Detect which cell encompasses the target text, then output its [x, y] center coordinate. 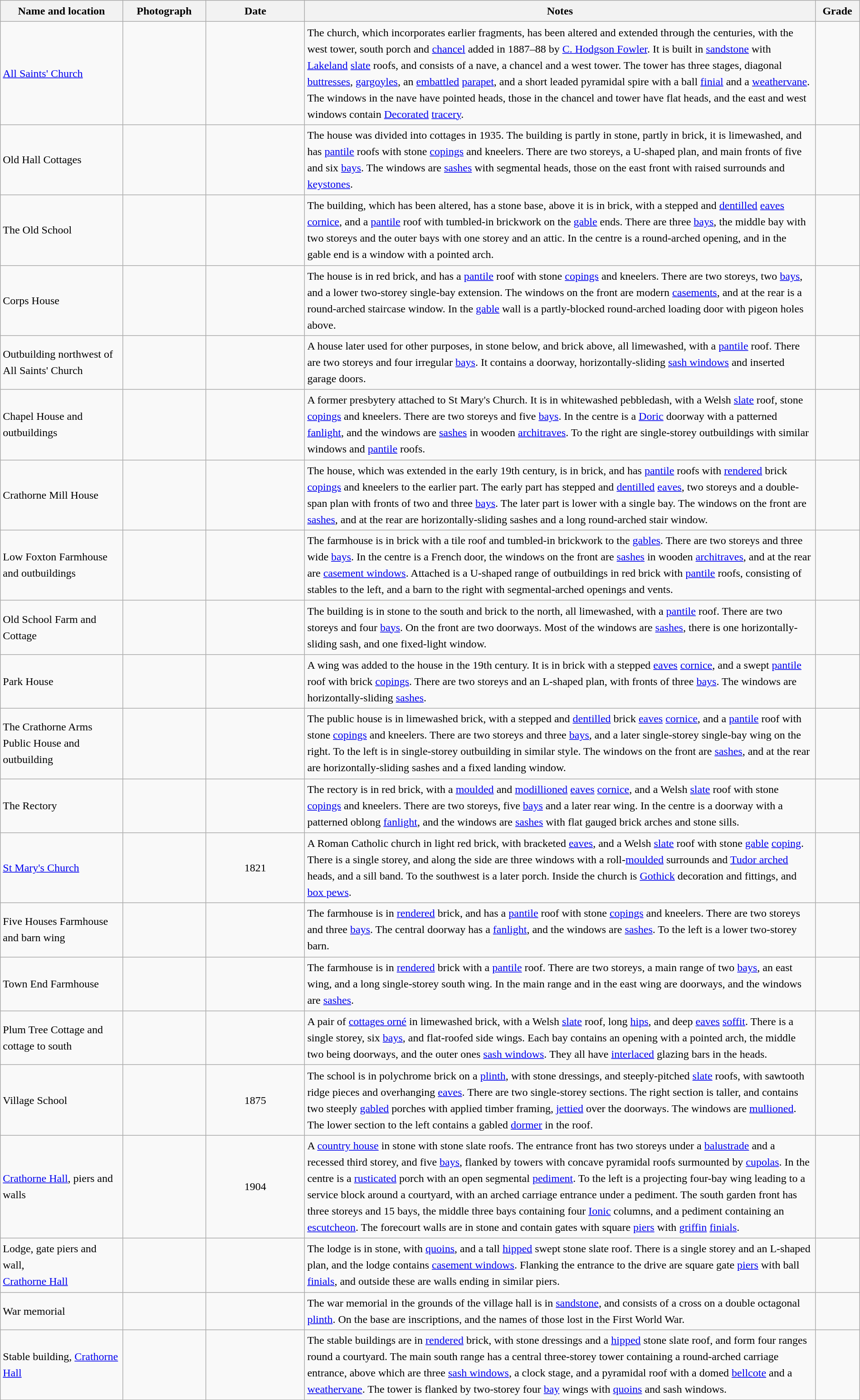
1821 [255, 868]
War memorial [62, 1311]
The Crathorne Arms Public House and outbuilding [62, 744]
Five Houses Farmhouse and barn wing [62, 930]
Low Foxton Farmhouse and outbuildings [62, 565]
St Mary's Church [62, 868]
Village School [62, 1100]
Town End Farmhouse [62, 984]
Photograph [164, 11]
Crathorne Mill House [62, 495]
Date [255, 11]
Park House [62, 681]
Old School Farm and Cottage [62, 627]
Outbuilding northwest of All Saints' Church [62, 363]
1875 [255, 1100]
Name and location [62, 11]
Chapel House and outbuildings [62, 424]
The Old School [62, 230]
Corps House [62, 300]
Plum Tree Cottage and cottage to south [62, 1038]
Old Hall Cottages [62, 160]
Grade [837, 11]
The Rectory [62, 806]
Notes [560, 11]
Crathorne Hall, piers and walls [62, 1187]
All Saints' Church [62, 73]
Lodge, gate piers and wall,Crathorne Hall [62, 1265]
Stable building, Crathorne Hall [62, 1365]
1904 [255, 1187]
